Return (X, Y) of the center of cell containing provided text 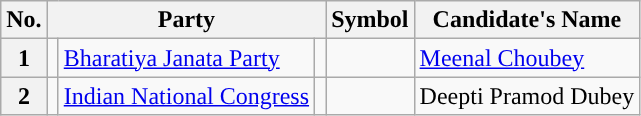
2 (24, 96)
Bharatiya Janata Party (186, 58)
Meenal Choubey (527, 58)
Indian National Congress (186, 96)
Candidate's Name (527, 20)
Symbol (370, 20)
Party (186, 20)
Deepti Pramod Dubey (527, 96)
No. (24, 20)
1 (24, 58)
